Find where the given text appears and provide that cell's center as (x, y) coordinate. 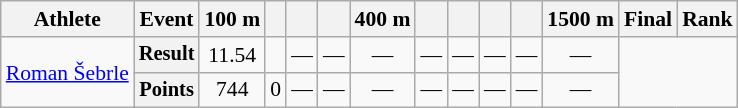
400 m (383, 19)
Rank (708, 19)
Roman Šebrle (68, 72)
Points (167, 90)
Final (648, 19)
1500 m (580, 19)
Event (167, 19)
Result (167, 55)
0 (276, 90)
Athlete (68, 19)
11.54 (232, 55)
100 m (232, 19)
744 (232, 90)
